Provide the [x, y] coordinate of the cell's center where the given text is located.  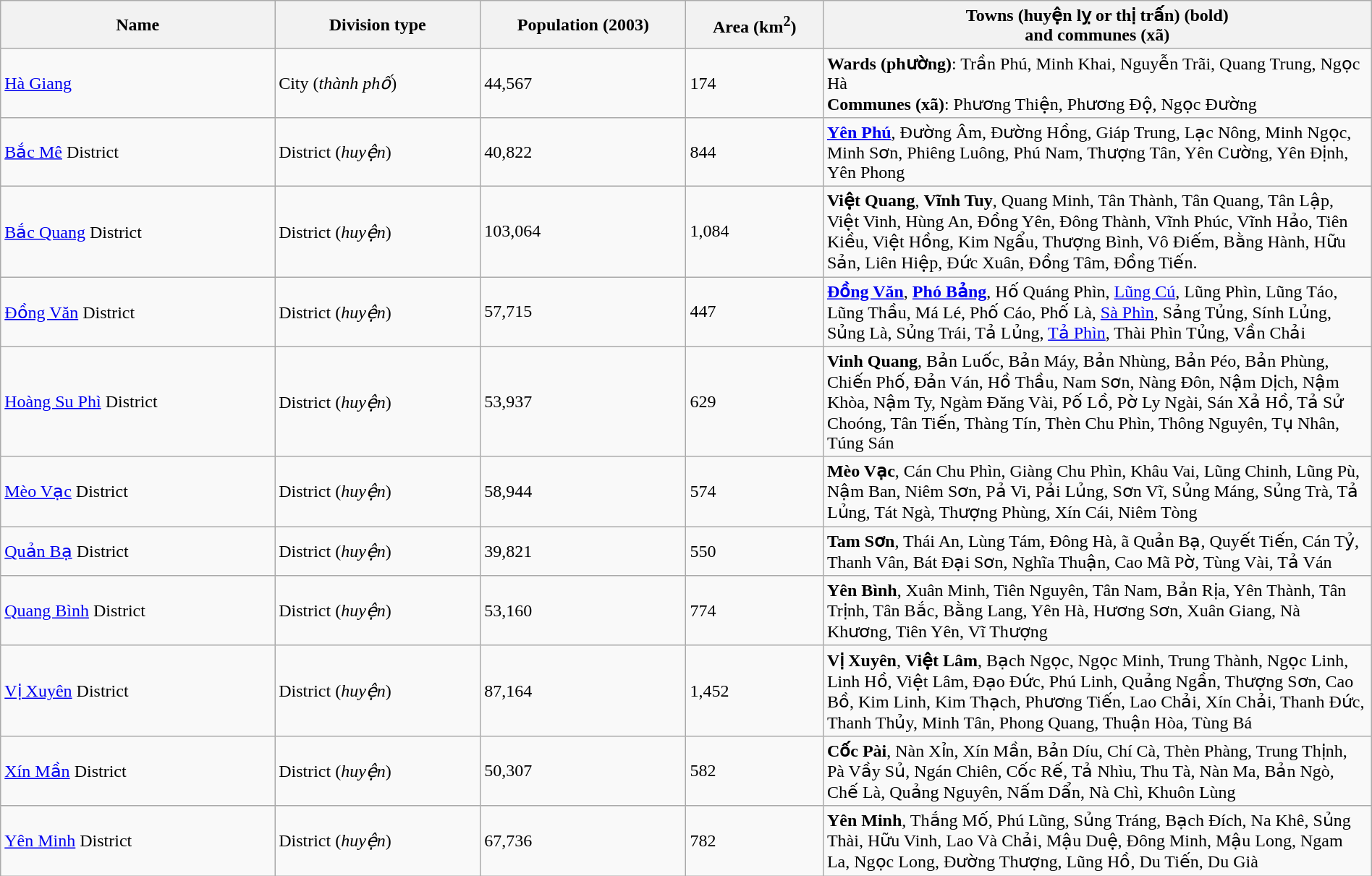
1,084 [754, 231]
Tam Sơn, Thái An, Lùng Tám, Đông Hà, ã Quản Bạ, Quyết Tiến, Cán Tỷ, Thanh Vân, Bát Đại Sơn, Nghĩa Thuận, Cao Mã Pờ, Tùng Vài, Tả Ván [1097, 551]
Area (km2) [754, 25]
Quang Bình District [137, 611]
574 [754, 492]
582 [754, 771]
City (thành phố) [378, 82]
1,452 [754, 690]
Wards (phường): Trần Phú, Minh Khai, Nguyễn Trãi, Quang Trung, Ngọc HàCommunes (xã): Phương Thiện, Phương Độ, Ngọc Đường [1097, 82]
Population (2003) [583, 25]
39,821 [583, 551]
Mèo Vạc District [137, 492]
774 [754, 611]
103,064 [583, 231]
Đồng Văn District [137, 311]
53,937 [583, 401]
782 [754, 841]
Yên Minh District [137, 841]
Bắc Quang District [137, 231]
447 [754, 311]
58,944 [583, 492]
Division type [378, 25]
Vị Xuyên District [137, 690]
Name [137, 25]
87,164 [583, 690]
44,567 [583, 82]
Xín Mần District [137, 771]
Hà Giang [137, 82]
Bắc Mê District [137, 152]
Hoàng Su Phì District [137, 401]
Towns (huyện lỵ or thị trấn) (bold)and communes (xã) [1097, 25]
Quản Bạ District [137, 551]
Yên Phú, Đường Âm, Đường Hồng, Giáp Trung, Lạc Nông, Minh Ngọc, Minh Sơn, Phiêng Luông, Phú Nam, Thượng Tân, Yên Cường, Yên Định, Yên Phong [1097, 152]
629 [754, 401]
174 [754, 82]
50,307 [583, 771]
57,715 [583, 311]
53,160 [583, 611]
40,822 [583, 152]
67,736 [583, 841]
550 [754, 551]
844 [754, 152]
